Identify which cell holds the provided text, then report its (X, Y) central coordinate. 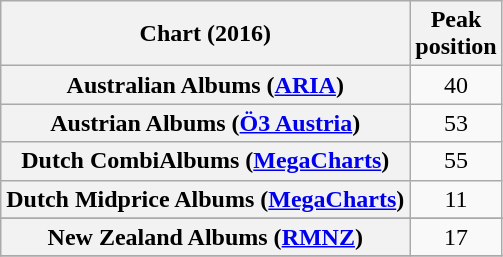
53 (456, 123)
Dutch Midprice Albums (MegaCharts) (206, 199)
17 (456, 237)
Dutch CombiAlbums (MegaCharts) (206, 161)
40 (456, 85)
Peakposition (456, 34)
New Zealand Albums (RMNZ) (206, 237)
Austrian Albums (Ö3 Austria) (206, 123)
11 (456, 199)
Chart (2016) (206, 34)
55 (456, 161)
Australian Albums (ARIA) (206, 85)
